Determine the [x, y] coordinate at the center of the cell enclosing the given text.  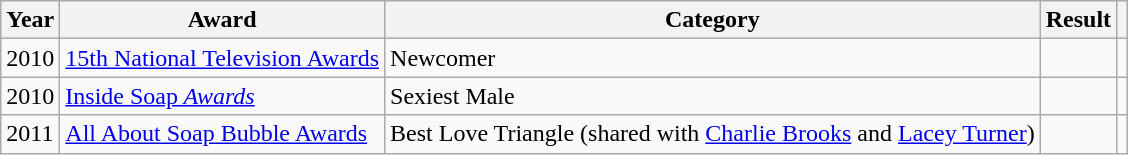
All About Soap Bubble Awards [222, 134]
Newcomer [713, 58]
Inside Soap Awards [222, 96]
Category [713, 20]
2011 [30, 134]
Best Love Triangle (shared with Charlie Brooks and Lacey Turner) [713, 134]
15th National Television Awards [222, 58]
Year [30, 20]
Award [222, 20]
Result [1078, 20]
Sexiest Male [713, 96]
